Extract the [x, y] coordinate from the center of the cell holding the provided text.  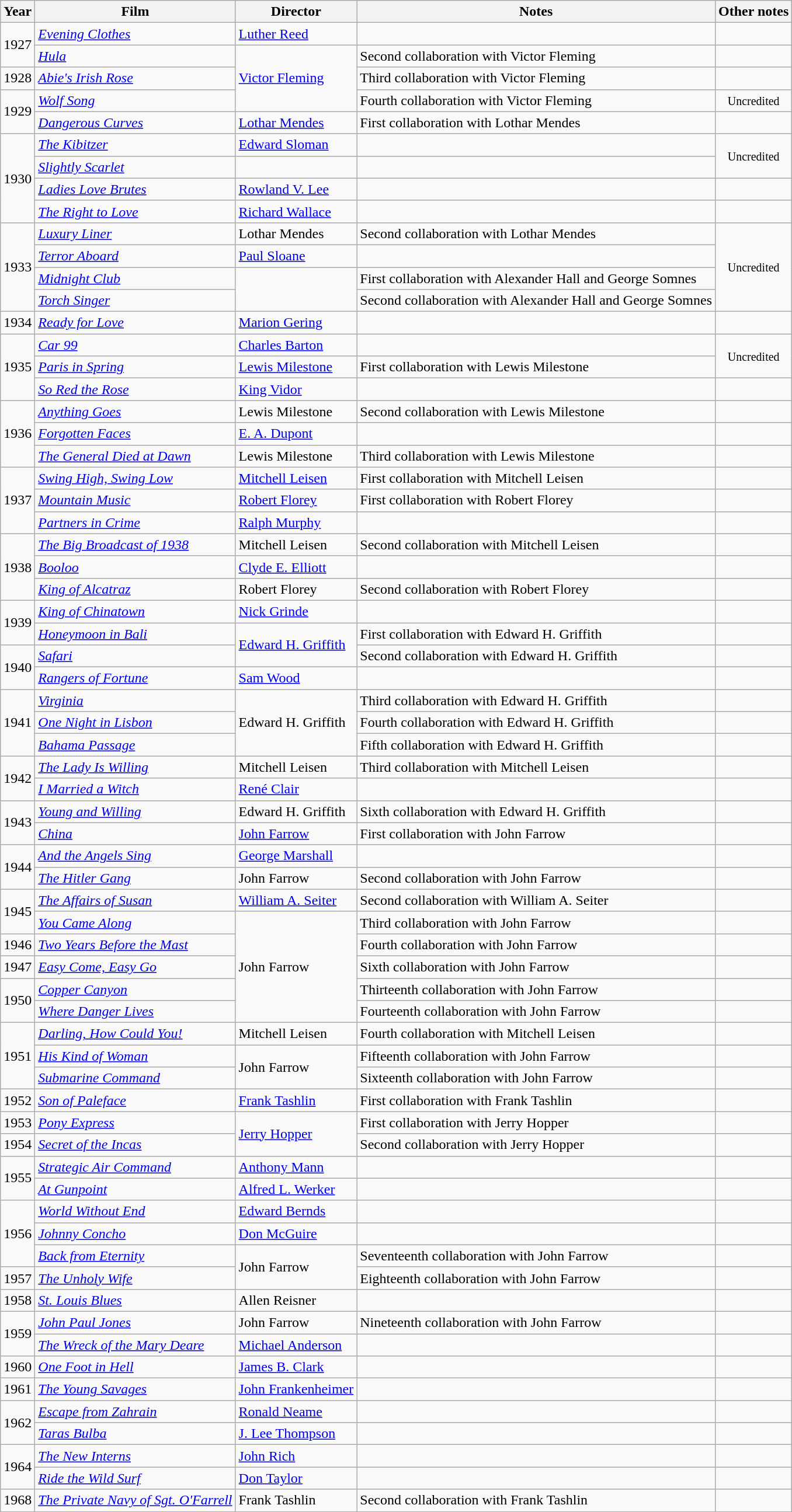
Sixth collaboration with Edward H. Griffith [536, 811]
1957 [18, 1278]
His Kind of Woman [136, 1056]
Terror Aboard [136, 256]
1941 [18, 723]
1951 [18, 1056]
Third collaboration with Edward H. Griffith [536, 701]
The Unholy Wife [136, 1278]
The Hitler Gang [136, 878]
Fifteenth collaboration with John Farrow [536, 1056]
Fifth collaboration with Edward H. Griffith [536, 745]
First collaboration with Robert Florey [536, 500]
William A. Seiter [296, 900]
Second collaboration with Mitchell Leisen [536, 545]
Nick Grinde [296, 611]
Fourteenth collaboration with John Farrow [536, 1012]
1939 [18, 622]
Seventeenth collaboration with John Farrow [536, 1256]
1944 [18, 867]
John Rich [296, 1456]
The Right to Love [136, 211]
Second collaboration with John Farrow [536, 878]
Safari [136, 656]
Director [296, 12]
Car 99 [136, 345]
1943 [18, 823]
Don McGuire [296, 1234]
Strategic Air Command [136, 1167]
Second collaboration with William A. Seiter [536, 900]
1940 [18, 667]
The Kibitzer [136, 145]
Hula [136, 56]
Richard Wallace [296, 211]
Ready for Love [136, 323]
Virginia [136, 701]
John Frankenheimer [296, 1389]
Edward Sloman [296, 145]
Ronald Neame [296, 1412]
James B. Clark [296, 1367]
1936 [18, 434]
Second collaboration with Victor Fleming [536, 56]
Fourth collaboration with Mitchell Leisen [536, 1034]
Notes [536, 12]
Paris in Spring [136, 367]
Evening Clothes [136, 34]
Paul Sloane [296, 256]
Sam Wood [296, 678]
1947 [18, 967]
Back from Eternity [136, 1256]
The Young Savages [136, 1389]
Slightly Scarlet [136, 167]
1968 [18, 1500]
Sixth collaboration with John Farrow [536, 967]
1952 [18, 1100]
Abie's Irish Rose [136, 78]
1942 [18, 778]
I Married a Witch [136, 789]
1958 [18, 1300]
Fourth collaboration with John Farrow [536, 945]
1946 [18, 945]
Second collaboration with Robert Florey [536, 589]
One Night in Lisbon [136, 723]
Second collaboration with Frank Tashlin [536, 1500]
Ride the Wild Surf [136, 1478]
Escape from Zahrain [136, 1412]
So Red the Rose [136, 389]
Second collaboration with Edward H. Griffith [536, 656]
First collaboration with Edward H. Griffith [536, 633]
Partners in Crime [136, 522]
Pony Express [136, 1123]
1964 [18, 1467]
Ladies Love Brutes [136, 189]
Dangerous Curves [136, 123]
Booloo [136, 567]
Easy Come, Easy Go [136, 967]
Allen Reisner [296, 1300]
Don Taylor [296, 1478]
The Private Navy of Sgt. O'Farrell [136, 1500]
Second collaboration with Lewis Milestone [536, 412]
1937 [18, 500]
One Foot in Hell [136, 1367]
Swing High, Swing Low [136, 478]
First collaboration with Alexander Hall and George Somnes [536, 278]
Rangers of Fortune [136, 678]
Secret of the Incas [136, 1145]
Forgotten Faces [136, 434]
Third collaboration with John Farrow [536, 922]
Mountain Music [136, 500]
China [136, 834]
Film [136, 12]
E. A. Dupont [296, 434]
First collaboration with Lothar Mendes [536, 123]
King of Chinatown [136, 611]
Marion Gering [296, 323]
Third collaboration with Victor Fleming [536, 78]
World Without End [136, 1211]
Midnight Club [136, 278]
1934 [18, 323]
Ralph Murphy [296, 522]
1955 [18, 1178]
Anthony Mann [296, 1167]
1933 [18, 267]
1956 [18, 1234]
Fourth collaboration with Victor Fleming [536, 100]
Clyde E. Elliott [296, 567]
Taras Bulba [136, 1434]
Darling, How Could You! [136, 1034]
John Paul Jones [136, 1322]
Bahama Passage [136, 745]
Third collaboration with Mitchell Leisen [536, 767]
Second collaboration with Alexander Hall and George Somnes [536, 301]
Two Years Before the Mast [136, 945]
The Big Broadcast of 1938 [136, 545]
Alfred L. Werker [296, 1189]
Fourth collaboration with Edward H. Griffith [536, 723]
Johnny Concho [136, 1234]
1929 [18, 112]
1954 [18, 1145]
And the Angels Sing [136, 856]
1959 [18, 1333]
René Clair [296, 789]
The New Interns [136, 1456]
The General Died at Dawn [136, 456]
Jerry Hopper [296, 1134]
1962 [18, 1423]
Thirteenth collaboration with John Farrow [536, 990]
Luxury Liner [136, 234]
King of Alcatraz [136, 589]
Honeymoon in Bali [136, 633]
1961 [18, 1389]
Luther Reed [296, 34]
First collaboration with Lewis Milestone [536, 367]
George Marshall [296, 856]
1950 [18, 1001]
1945 [18, 911]
Other notes [753, 12]
Wolf Song [136, 100]
Edward Bernds [296, 1211]
Submarine Command [136, 1078]
1930 [18, 178]
The Affairs of Susan [136, 900]
First collaboration with John Farrow [536, 834]
Year [18, 12]
You Came Along [136, 922]
Rowland V. Lee [296, 189]
First collaboration with Mitchell Leisen [536, 478]
St. Louis Blues [136, 1300]
First collaboration with Frank Tashlin [536, 1100]
1960 [18, 1367]
Son of Paleface [136, 1100]
King Vidor [296, 389]
First collaboration with Jerry Hopper [536, 1123]
1927 [18, 45]
1928 [18, 78]
Torch Singer [136, 301]
1953 [18, 1123]
Nineteenth collaboration with John Farrow [536, 1322]
Young and Willing [136, 811]
Where Danger Lives [136, 1012]
The Wreck of the Mary Deare [136, 1344]
Michael Anderson [296, 1344]
Second collaboration with Lothar Mendes [536, 234]
The Lady Is Willing [136, 767]
Victor Fleming [296, 78]
Eighteenth collaboration with John Farrow [536, 1278]
Anything Goes [136, 412]
Copper Canyon [136, 990]
Sixteenth collaboration with John Farrow [536, 1078]
Third collaboration with Lewis Milestone [536, 456]
Second collaboration with Jerry Hopper [536, 1145]
At Gunpoint [136, 1189]
J. Lee Thompson [296, 1434]
1938 [18, 567]
Charles Barton [296, 345]
1935 [18, 367]
